Pinpoint the cell where the given text exists, returning its (X, Y) midpoint coordinate. 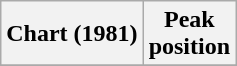
Chart (1981) (72, 34)
Peakposition (189, 34)
